Detect which cell encompasses the target text, then output its [X, Y] center coordinate. 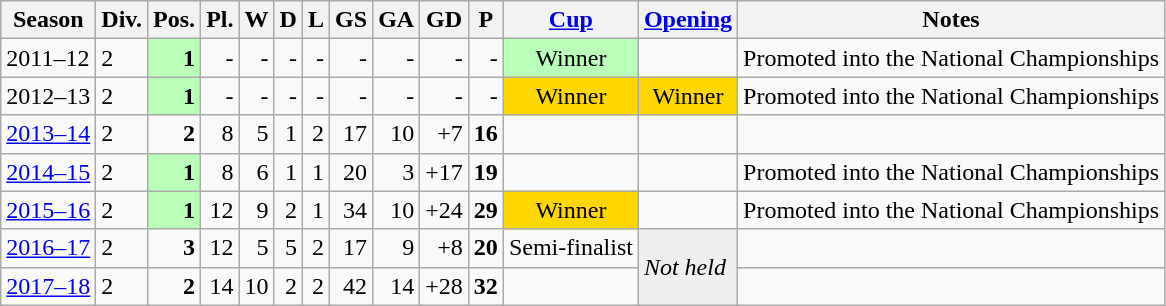
Semi-finalist [570, 248]
34 [352, 210]
+28 [444, 286]
Pos. [174, 20]
2014–15 [48, 172]
42 [352, 286]
Season [48, 20]
Div. [122, 20]
+17 [444, 172]
2015–16 [48, 210]
16 [486, 134]
2012–13 [48, 96]
GA [396, 20]
L [316, 20]
+8 [444, 248]
+24 [444, 210]
GS [352, 20]
32 [486, 286]
Opening [688, 20]
29 [486, 210]
Pl. [220, 20]
Cup [570, 20]
GD [444, 20]
P [486, 20]
D [288, 20]
Not held [688, 267]
Notes [952, 20]
+7 [444, 134]
19 [486, 172]
2011–12 [48, 58]
6 [256, 172]
2016–17 [48, 248]
W [256, 20]
2013–14 [48, 134]
2017–18 [48, 286]
